Identify which cell holds the provided text, then report its [x, y] central coordinate. 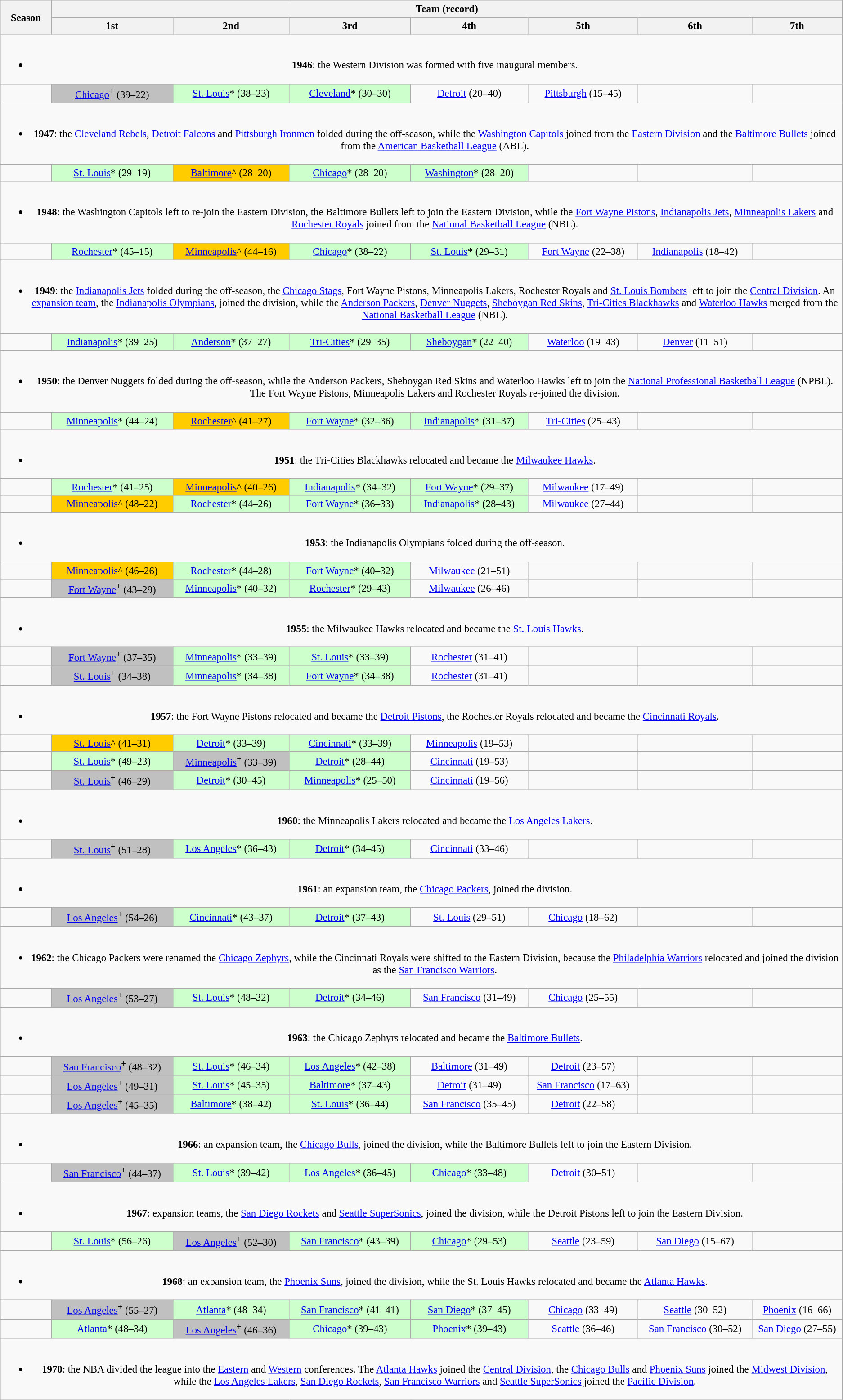
Rochester* (41–25) [112, 487]
Minneapolis+ (33–39) [231, 761]
Fort Wayne+ (37–35) [112, 657]
Baltimore* (37–43) [350, 1085]
Denver (11–51) [695, 342]
Phoenix (16–66) [797, 1310]
St. Louis+ (51–28) [112, 849]
Waterloo (19–43) [583, 342]
Los Angeles+ (54–26) [112, 917]
Chicago (18–62) [583, 917]
San Francisco (17–63) [583, 1085]
Rochester* (29–43) [350, 589]
1966: an expansion team, the Chicago Bulls, joined the division, while the Baltimore Bullets left to join the Eastern Division. [421, 1138]
St. Louis+ (34–38) [112, 676]
5th [583, 26]
Indianapolis* (34–32) [350, 487]
1955: the Milwaukee Hawks relocated and became the St. Louis Hawks. [421, 623]
Los Angeles* (42–38) [350, 1066]
St. Louis* (29–19) [112, 173]
6th [695, 26]
Chicago (33–49) [583, 1310]
St. Louis* (33–39) [350, 657]
1946: the Western Division was formed with five inaugural members. [421, 59]
St. Louis^ (41–31) [112, 743]
Detroit* (34–46) [350, 998]
Minneapolis (19–53) [469, 743]
Minneapolis^ (44–16) [231, 251]
Phoenix* (39–43) [469, 1329]
Los Angeles* (36–43) [231, 849]
Indianapolis* (39–25) [112, 342]
Fort Wayne* (40–32) [350, 571]
Chicago* (28–20) [350, 173]
St. Louis* (38–23) [231, 93]
Fort Wayne* (32–36) [350, 421]
St. Louis* (36–44) [350, 1104]
Chicago* (38–22) [350, 251]
Cincinnati (33–46) [469, 849]
San Diego (15–67) [695, 1241]
Detroit (20–40) [469, 93]
1963: the Chicago Zephyrs relocated and became the Baltimore Bullets. [421, 1032]
1960: the Minneapolis Lakers relocated and became the Los Angeles Lakers. [421, 814]
Baltimore^ (28–20) [231, 173]
Los Angeles+ (49–31) [112, 1085]
Minneapolis* (44–24) [112, 421]
Detroit (31–49) [469, 1085]
1951: the Tri-Cities Blackhawks relocated and became the Milwaukee Hawks. [421, 454]
Detroit* (34–45) [350, 849]
St. Louis* (29–31) [469, 251]
Fort Wayne* (29–37) [469, 487]
Minneapolis* (25–50) [350, 780]
St. Louis* (49–23) [112, 761]
Season [26, 17]
Rochester^ (41–27) [231, 421]
Detroit* (33–39) [231, 743]
Seattle (36–46) [583, 1329]
Detroit* (30–45) [231, 780]
Chicago+ (39–22) [112, 93]
Minneapolis* (33–39) [231, 657]
1961: an expansion team, the Chicago Packers, joined the division. [421, 883]
Milwaukee (21–51) [469, 571]
Minneapolis* (40–32) [231, 589]
Seattle (30–52) [695, 1310]
Cincinnati* (43–37) [231, 917]
Los Angeles* (36–45) [350, 1173]
Chicago (25–55) [583, 998]
Los Angeles+ (52–30) [231, 1241]
Washington* (28–20) [469, 173]
San Diego (27–55) [797, 1329]
Los Angeles+ (45–35) [112, 1104]
St. Louis* (45–35) [231, 1085]
Cincinnati* (33–39) [350, 743]
3rd [350, 26]
Milwaukee (27–44) [583, 504]
Minneapolis^ (40–26) [231, 487]
Detroit (22–58) [583, 1104]
San Francisco (30–52) [695, 1329]
Rochester* (44–26) [231, 504]
Rochester* (45–15) [112, 251]
San Francisco* (41–41) [350, 1310]
Detroit (23–57) [583, 1066]
Los Angeles+ (53–27) [112, 998]
St. Louis* (48–32) [231, 998]
St. Louis (29–51) [469, 917]
2nd [231, 26]
Los Angeles+ (55–27) [112, 1310]
1953: the Indianapolis Olympians folded during the off-season. [421, 537]
San Francisco+ (48–32) [112, 1066]
Fort Wayne (22–38) [583, 251]
Chicago* (39–43) [350, 1329]
Tri-Cities* (29–35) [350, 342]
Indianapolis* (31–37) [469, 421]
St. Louis* (39–42) [231, 1173]
Sheboygan* (22–40) [469, 342]
San Francisco (31–49) [469, 998]
Baltimore* (38–42) [231, 1104]
St. Louis+ (46–29) [112, 780]
San Francisco* (43–39) [350, 1241]
Fort Wayne* (34–38) [350, 676]
Indianapolis (18–42) [695, 251]
Indianapolis* (28–43) [469, 504]
Minneapolis^ (46–26) [112, 571]
Tri-Cities (25–43) [583, 421]
1st [112, 26]
Milwaukee (17–49) [583, 487]
Cincinnati (19–56) [469, 780]
San Francisco (35–45) [469, 1104]
Minneapolis^ (48–22) [112, 504]
Detroit* (37–43) [350, 917]
Cincinnati (19–53) [469, 761]
St. Louis* (46–34) [231, 1066]
Detroit (30–51) [583, 1173]
7th [797, 26]
1968: an expansion team, the Phoenix Suns, joined the division, while the St. Louis Hawks relocated and became the Atlanta Hawks. [421, 1275]
Fort Wayne+ (43–29) [112, 589]
Milwaukee (26–46) [469, 589]
Baltimore (31–49) [469, 1066]
San Francisco+ (44–37) [112, 1173]
Detroit* (28–44) [350, 761]
San Diego* (37–45) [469, 1310]
Cleveland* (30–30) [350, 93]
Seattle (23–59) [583, 1241]
St. Louis* (56–26) [112, 1241]
Chicago* (29–53) [469, 1241]
Los Angeles+ (46–36) [231, 1329]
Chicago* (33–48) [469, 1173]
Minneapolis* (34–38) [231, 676]
Team (record) [447, 9]
Rochester* (44–28) [231, 571]
Anderson* (37–27) [231, 342]
Pittsburgh (15–45) [583, 93]
1957: the Fort Wayne Pistons relocated and became the Detroit Pistons, the Rochester Royals relocated and became the Cincinnati Royals. [421, 710]
Fort Wayne* (36–33) [350, 504]
4th [469, 26]
